Detect which cell encompasses the target text, then output its [X, Y] center coordinate. 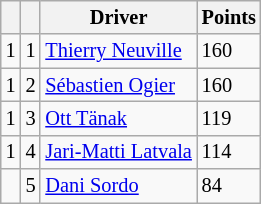
Ott Tänak [118, 118]
4 [31, 152]
114 [229, 152]
Jari-Matti Latvala [118, 152]
Driver [118, 17]
Points [229, 17]
2 [31, 85]
Thierry Neuville [118, 51]
Sébastien Ogier [118, 85]
119 [229, 118]
5 [31, 186]
Dani Sordo [118, 186]
84 [229, 186]
3 [31, 118]
